Detect which cell encompasses the target text, then output its (x, y) center coordinate. 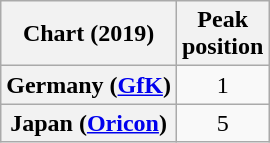
Germany (GfK) (89, 85)
Peakposition (222, 34)
Japan (Oricon) (89, 123)
Chart (2019) (89, 34)
1 (222, 85)
5 (222, 123)
